Provide the [X, Y] coordinate of the cell's center where the given text is located.  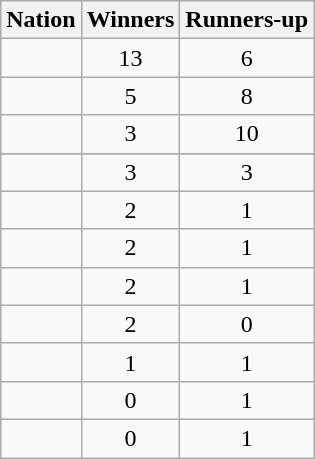
Winners [130, 20]
8 [247, 96]
10 [247, 134]
Runners-up [247, 20]
Nation [41, 20]
13 [130, 58]
6 [247, 58]
5 [130, 96]
